Locate the cell with the specified text and output its [X, Y] center coordinate. 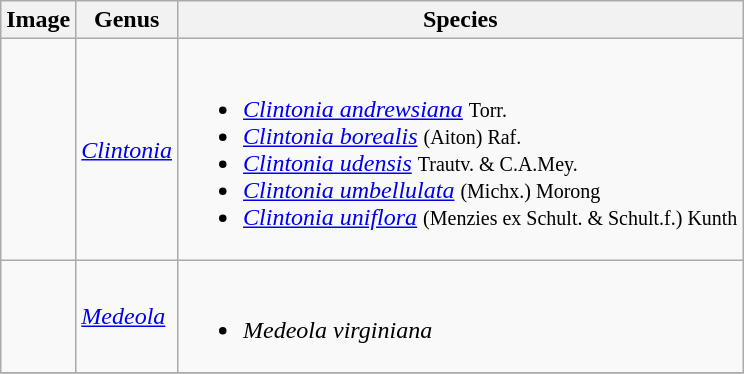
Genus [127, 20]
Clintonia [127, 150]
Species [460, 20]
Medeola virginiana [460, 316]
Medeola [127, 316]
Image [38, 20]
